Return [x, y] of the center of cell containing provided text 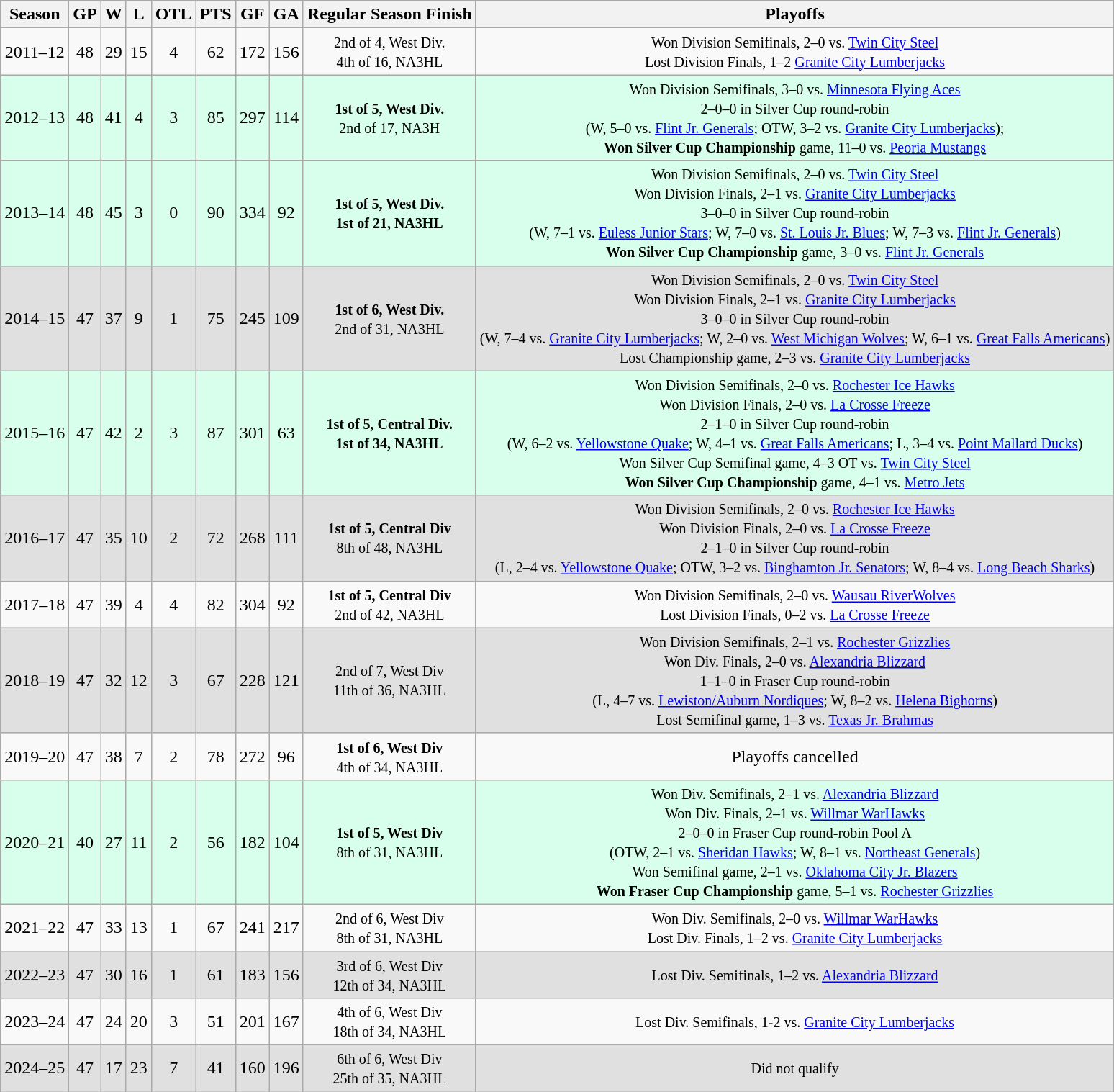
2021–22 [35, 927]
2014–15 [35, 318]
62 [216, 52]
2012–13 [35, 118]
268 [252, 538]
96 [286, 756]
301 [252, 433]
15 [138, 52]
2011–12 [35, 52]
W [114, 14]
109 [286, 318]
35 [114, 538]
17 [114, 1068]
1st of 5, West Div. 1st of 21, NA3HL [389, 213]
Playoffs [794, 14]
6th of 6, West Div25th of 35, NA3HL [389, 1068]
42 [114, 433]
2013–14 [35, 213]
30 [114, 975]
1st of 5, Central Div.1st of 34, NA3HL [389, 433]
167 [286, 1022]
10 [138, 538]
29 [114, 52]
9 [138, 318]
Did not qualify [794, 1068]
241 [252, 927]
4th of 6, West Div18th of 34, NA3HL [389, 1022]
160 [252, 1068]
61 [216, 975]
1st of 5, West Div8th of 31, NA3HL [389, 842]
201 [252, 1022]
L [138, 14]
Playoffs cancelled [794, 756]
2015–16 [35, 433]
2nd of 6, West Div8th of 31, NA3HL [389, 927]
Lost Div. Semifinals, 1–2 vs. Alexandria Blizzard [794, 975]
33 [114, 927]
2019–20 [35, 756]
217 [286, 927]
40 [85, 842]
87 [216, 433]
13 [138, 927]
121 [286, 680]
2020–21 [35, 842]
78 [216, 756]
37 [114, 318]
PTS [216, 14]
82 [216, 605]
20 [138, 1022]
304 [252, 605]
Won Division Semifinals, 2–0 vs. Twin City SteelLost Division Finals, 1–2 Granite City Lumberjacks [794, 52]
2024–25 [35, 1068]
1st of 5, West Div.2nd of 17, NA3H [389, 118]
2023–24 [35, 1022]
85 [216, 118]
334 [252, 213]
90 [216, 213]
GP [85, 14]
Season [35, 14]
63 [286, 433]
272 [252, 756]
11 [138, 842]
2nd of 4, West Div.4th of 16, NA3HL [389, 52]
1st of 6, West Div4th of 34, NA3HL [389, 756]
2017–18 [35, 605]
Lost Div. Semifinals, 1-2 vs. Granite City Lumberjacks [794, 1022]
1st of 5, Central Div8th of 48, NA3HL [389, 538]
Won Division Semifinals, 2–0 vs. Wausau RiverWolvesLost Division Finals, 0–2 vs. La Crosse Freeze [794, 605]
2nd of 7, West Div11th of 36, NA3HL [389, 680]
Regular Season Finish [389, 14]
56 [216, 842]
1st of 6, West Div.2nd of 31, NA3HL [389, 318]
75 [216, 318]
111 [286, 538]
32 [114, 680]
Won Div. Semifinals, 2–0 vs. Willmar WarHawksLost Div. Finals, 1–2 vs. Granite City Lumberjacks [794, 927]
183 [252, 975]
2016–17 [35, 538]
GA [286, 14]
297 [252, 118]
24 [114, 1022]
38 [114, 756]
182 [252, 842]
2022–23 [35, 975]
3rd of 6, West Div12th of 34, NA3HL [389, 975]
45 [114, 213]
16 [138, 975]
245 [252, 318]
228 [252, 680]
27 [114, 842]
12 [138, 680]
114 [286, 118]
104 [286, 842]
196 [286, 1068]
51 [216, 1022]
OTL [173, 14]
172 [252, 52]
2018–19 [35, 680]
23 [138, 1068]
0 [173, 213]
1st of 5, Central Div2nd of 42, NA3HL [389, 605]
GF [252, 14]
39 [114, 605]
72 [216, 538]
